From the cell containing the given text, extract its center point as (X, Y) coordinate. 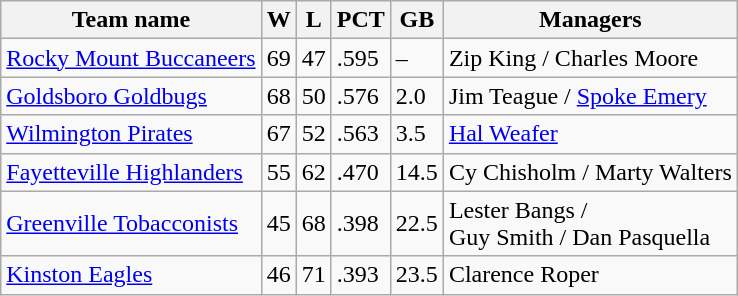
46 (278, 275)
Managers (590, 20)
2.0 (416, 96)
Kinston Eagles (131, 275)
71 (314, 275)
.595 (360, 58)
Clarence Roper (590, 275)
PCT (360, 20)
55 (278, 172)
.576 (360, 96)
Fayetteville Highlanders (131, 172)
Team name (131, 20)
.393 (360, 275)
69 (278, 58)
GB (416, 20)
Lester Bangs / Guy Smith / Dan Pasquella (590, 224)
22.5 (416, 224)
50 (314, 96)
45 (278, 224)
14.5 (416, 172)
Greenville Tobacconists (131, 224)
L (314, 20)
67 (278, 134)
47 (314, 58)
– (416, 58)
23.5 (416, 275)
Rocky Mount Buccaneers (131, 58)
Wilmington Pirates (131, 134)
Goldsboro Goldbugs (131, 96)
.470 (360, 172)
Jim Teague / Spoke Emery (590, 96)
W (278, 20)
.563 (360, 134)
Zip King / Charles Moore (590, 58)
.398 (360, 224)
52 (314, 134)
Hal Weafer (590, 134)
62 (314, 172)
Cy Chisholm / Marty Walters (590, 172)
3.5 (416, 134)
